For the text-containing cell, return its midpoint in [X, Y] coordinate format. 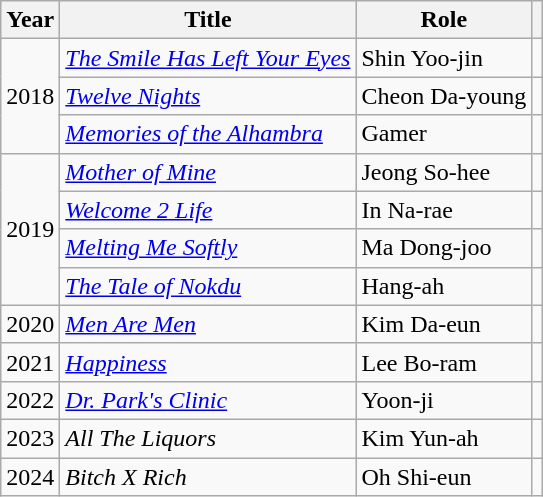
Cheon Da-young [444, 96]
2024 [30, 477]
Ma Dong-joo [444, 248]
Mother of Mine [208, 172]
Melting Me Softly [208, 248]
All The Liquors [208, 438]
Happiness [208, 362]
2023 [30, 438]
2019 [30, 229]
Bitch X Rich [208, 477]
Yoon-ji [444, 400]
Hang-ah [444, 286]
Oh Shi-eun [444, 477]
Year [30, 20]
Gamer [444, 134]
2020 [30, 324]
2021 [30, 362]
Kim Da-eun [444, 324]
Role [444, 20]
Welcome 2 Life [208, 210]
2022 [30, 400]
Dr. Park's Clinic [208, 400]
Men Are Men [208, 324]
Jeong So-hee [444, 172]
The Tale of Nokdu [208, 286]
2018 [30, 96]
Lee Bo-ram [444, 362]
In Na-rae [444, 210]
Memories of the Alhambra [208, 134]
Kim Yun-ah [444, 438]
Twelve Nights [208, 96]
Title [208, 20]
Shin Yoo-jin [444, 58]
The Smile Has Left Your Eyes [208, 58]
